Output the (x, y) coordinate of the center of the cell containing the given text.  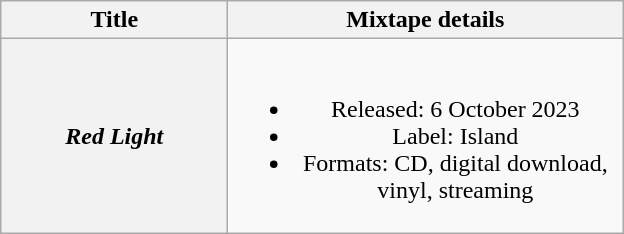
Released: 6 October 2023Label: IslandFormats: CD, digital download, vinyl, streaming (426, 136)
Red Light (114, 136)
Title (114, 20)
Mixtape details (426, 20)
